Return the [X, Y] coordinate for the center point of the cell that contains the specified text.  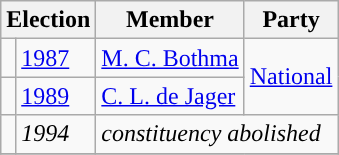
C. L. de Jager [170, 96]
1989 [56, 96]
constituency abolished [217, 134]
Party [291, 20]
M. C. Bothma [170, 58]
1987 [56, 58]
1994 [56, 134]
Election [48, 20]
Member [170, 20]
National [291, 77]
